Locate the cell with the specified text and output its [x, y] center coordinate. 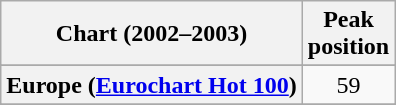
Europe (Eurochart Hot 100) [152, 85]
Peakposition [348, 34]
59 [348, 85]
Chart (2002–2003) [152, 34]
